Return (X, Y) of the center of cell containing provided text 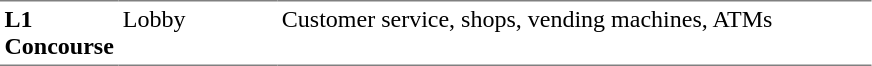
Lobby (198, 33)
Customer service, shops, vending machines, ATMs (574, 33)
L1Concourse (59, 33)
